Return the [X, Y] coordinate for the center point of the cell that contains the specified text.  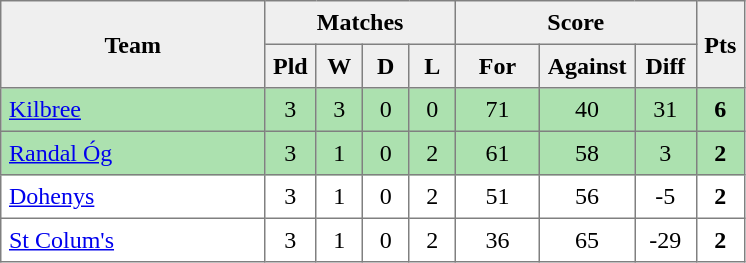
St Colum's [133, 240]
Matches [360, 23]
Team [133, 44]
D [385, 66]
51 [497, 197]
Dohenys [133, 197]
-29 [666, 240]
71 [497, 110]
Score [576, 23]
58 [586, 153]
Pts [720, 44]
-5 [666, 197]
Randal Óg [133, 153]
65 [586, 240]
Pld [290, 66]
Diff [666, 66]
For [497, 66]
6 [720, 110]
31 [666, 110]
56 [586, 197]
L [432, 66]
W [339, 66]
40 [586, 110]
61 [497, 153]
Kilbree [133, 110]
36 [497, 240]
Against [586, 66]
